Identify which cell holds the provided text, then report its [X, Y] central coordinate. 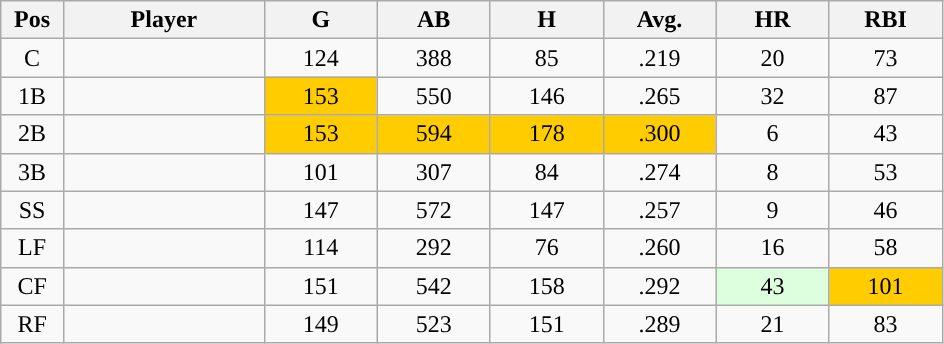
Player [164, 20]
9 [772, 210]
523 [434, 324]
292 [434, 248]
G [320, 20]
572 [434, 210]
83 [886, 324]
307 [434, 172]
158 [546, 286]
146 [546, 96]
SS [32, 210]
.289 [660, 324]
87 [886, 96]
.292 [660, 286]
Avg. [660, 20]
542 [434, 286]
16 [772, 248]
114 [320, 248]
53 [886, 172]
594 [434, 134]
RF [32, 324]
6 [772, 134]
.265 [660, 96]
550 [434, 96]
CF [32, 286]
85 [546, 58]
LF [32, 248]
1B [32, 96]
84 [546, 172]
Pos [32, 20]
32 [772, 96]
RBI [886, 20]
2B [32, 134]
C [32, 58]
149 [320, 324]
8 [772, 172]
AB [434, 20]
124 [320, 58]
178 [546, 134]
46 [886, 210]
20 [772, 58]
21 [772, 324]
HR [772, 20]
3B [32, 172]
.300 [660, 134]
73 [886, 58]
388 [434, 58]
.219 [660, 58]
58 [886, 248]
.260 [660, 248]
H [546, 20]
76 [546, 248]
.257 [660, 210]
.274 [660, 172]
